Find where the given text appears and provide that cell's center as [x, y] coordinate. 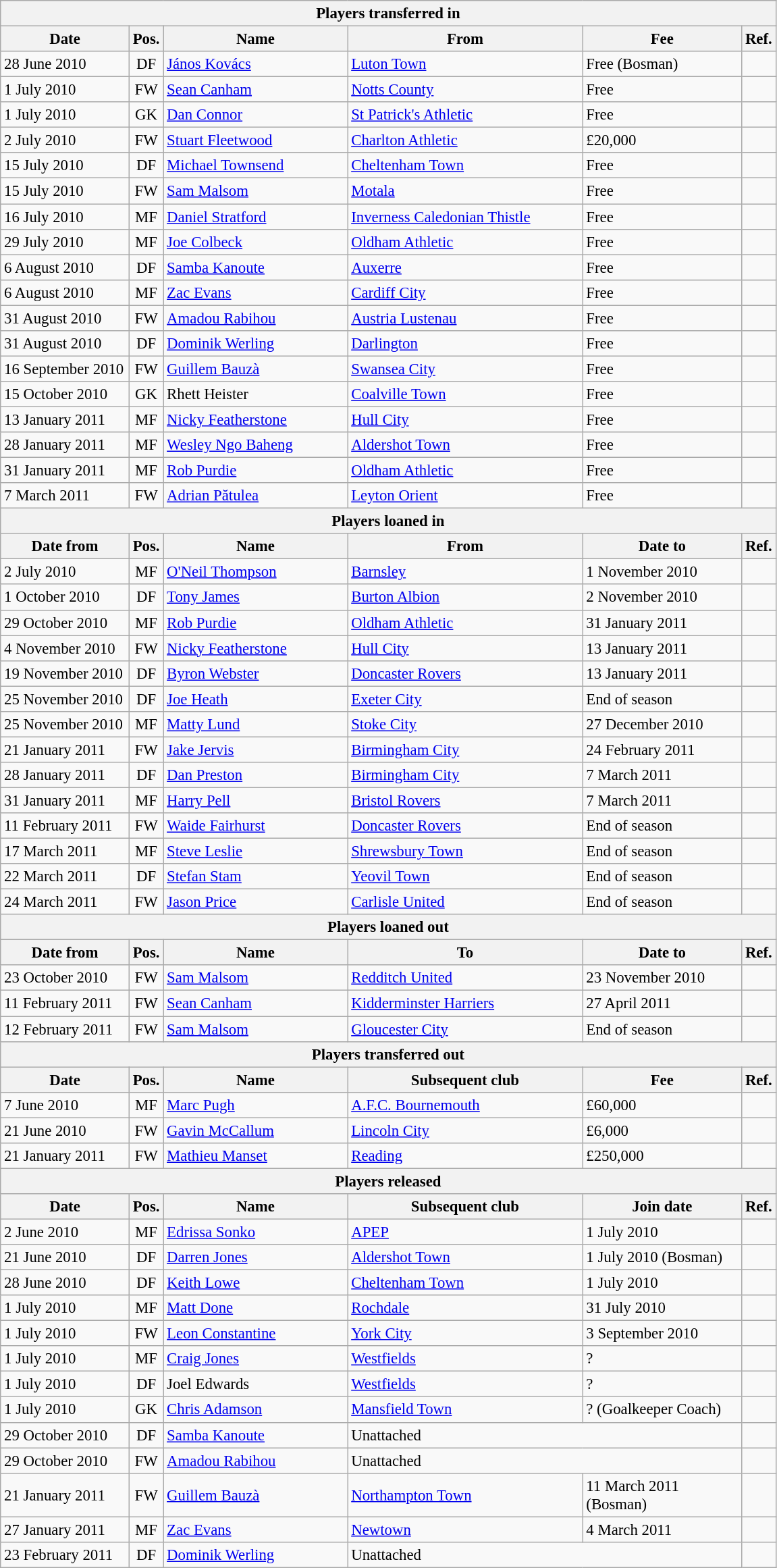
Northampton Town [465, 1495]
11 March 2011 (Bosman) [662, 1495]
23 October 2010 [65, 978]
24 March 2011 [65, 902]
4 November 2010 [65, 648]
Craig Jones [255, 1359]
Jake Jervis [255, 750]
Swansea City [465, 369]
Wesley Ngo Baheng [255, 445]
Stefan Stam [255, 877]
O'Neil Thompson [255, 572]
16 July 2010 [65, 217]
Steve Leslie [255, 852]
Join date [662, 1207]
Rhett Heister [255, 394]
Players transferred in [388, 14]
15 October 2010 [65, 394]
Edrissa Sonko [255, 1232]
Kidderminster Harriers [465, 1003]
Jason Price [255, 902]
Shrewsbury Town [465, 852]
? (Goalkeeper Coach) [662, 1410]
Inverness Caledonian Thistle [465, 217]
Carlisle United [465, 902]
Mansfield Town [465, 1410]
Gloucester City [465, 1029]
Auxerre [465, 267]
29 July 2010 [65, 242]
Byron Webster [255, 673]
Newtown [465, 1530]
Players loaned out [388, 927]
Matty Lund [255, 725]
A.F.C. Bournemouth [465, 1105]
Darren Jones [255, 1257]
Gavin McCallum [255, 1130]
Stoke City [465, 725]
Daniel Stratford [255, 217]
4 March 2011 [662, 1530]
Michael Townsend [255, 165]
Barnsley [465, 572]
27 April 2011 [662, 1003]
York City [465, 1334]
27 January 2011 [65, 1530]
Players released [388, 1181]
Players loaned in [388, 521]
Waide Fairhurst [255, 826]
12 February 2011 [65, 1029]
Notts County [465, 90]
Dan Preston [255, 775]
Lincoln City [465, 1130]
17 March 2011 [65, 852]
£60,000 [662, 1105]
Free (Bosman) [662, 64]
Adrian Pătulea [255, 496]
To [465, 953]
£6,000 [662, 1130]
24 February 2011 [662, 750]
Mathieu Manset [255, 1156]
Joel Edwards [255, 1384]
7 June 2010 [65, 1105]
Luton Town [465, 64]
APEP [465, 1232]
Keith Lowe [255, 1283]
Joe Heath [255, 699]
Yeovil Town [465, 877]
Leon Constantine [255, 1334]
Exeter City [465, 699]
2 November 2010 [662, 598]
1 July 2010 (Bosman) [662, 1257]
Charlton Athletic [465, 140]
Redditch United [465, 978]
Tony James [255, 598]
Motala [465, 191]
31 July 2010 [662, 1308]
Leyton Orient [465, 496]
27 December 2010 [662, 725]
2 June 2010 [65, 1232]
Joe Colbeck [255, 242]
Players transferred out [388, 1054]
Marc Pugh [255, 1105]
Matt Done [255, 1308]
St Patrick's Athletic [465, 115]
19 November 2010 [65, 673]
23 February 2011 [65, 1555]
3 September 2010 [662, 1334]
Austria Lustenau [465, 318]
Stuart Fleetwood [255, 140]
János Kovács [255, 64]
Bristol Rovers [465, 800]
1 November 2010 [662, 572]
Burton Albion [465, 598]
22 March 2011 [65, 877]
Rochdale [465, 1308]
Chris Adamson [255, 1410]
Darlington [465, 344]
16 September 2010 [65, 369]
1 October 2010 [65, 598]
Coalville Town [465, 394]
£20,000 [662, 140]
Cardiff City [465, 292]
23 November 2010 [662, 978]
Harry Pell [255, 800]
Dan Connor [255, 115]
Reading [465, 1156]
£250,000 [662, 1156]
